Return [x, y] of the center of cell containing provided text 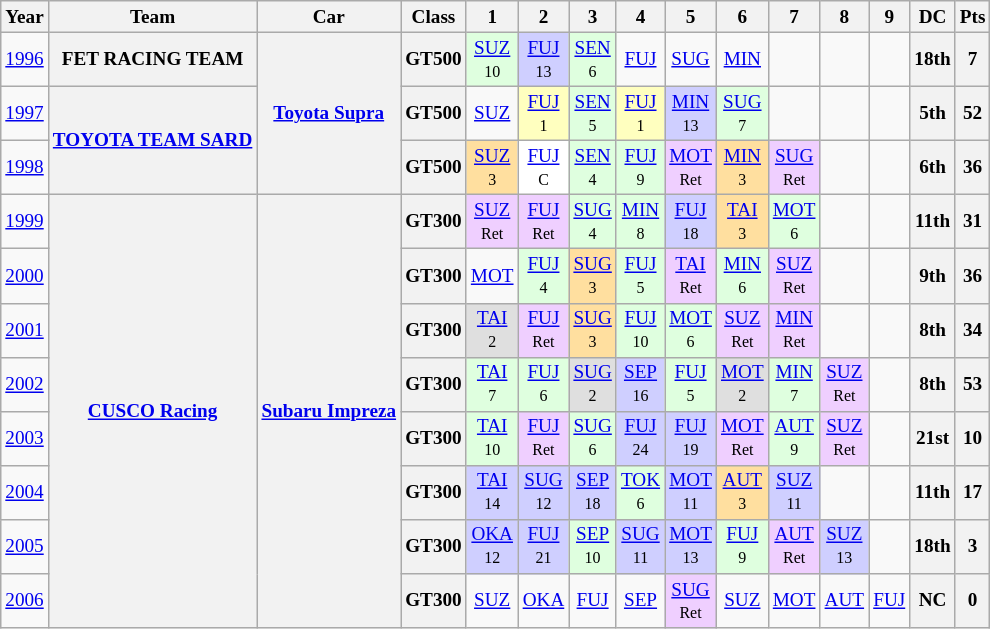
TAI10 [492, 438]
SUG [691, 59]
SUG6 [593, 438]
2002 [25, 384]
TAI3 [742, 222]
OKA12 [492, 546]
5 [691, 17]
0 [972, 601]
4 [640, 17]
AUT3 [742, 492]
Toyota Supra [329, 113]
SUZ11 [794, 492]
SUG11 [640, 546]
SUZ10 [492, 59]
1999 [25, 222]
MIN8 [640, 222]
52 [972, 113]
SEP18 [593, 492]
9th [932, 276]
2001 [25, 330]
Class [434, 17]
TOYOTA TEAM SARD [152, 140]
SEP [640, 601]
SUG7 [742, 113]
FUJ19 [691, 438]
SEN4 [593, 167]
FUJ10 [640, 330]
2 [544, 17]
FUJC [544, 167]
FET RACING TEAM [152, 59]
2005 [25, 546]
53 [972, 384]
6 [742, 17]
34 [972, 330]
MIN7 [794, 384]
TAI7 [492, 384]
MOT13 [691, 546]
SUZ3 [492, 167]
SUG2 [593, 384]
TAIRet [691, 276]
Year [25, 17]
MOT11 [691, 492]
FUJ21 [544, 546]
Subaru Impreza [329, 412]
5th [932, 113]
10 [972, 438]
MINRet [794, 330]
SEN5 [593, 113]
9 [890, 17]
FUJ4 [544, 276]
8 [844, 17]
MOT2 [742, 384]
1 [492, 17]
17 [972, 492]
2003 [25, 438]
1996 [25, 59]
FUJ24 [640, 438]
AUT [844, 601]
SUZ13 [844, 546]
MIN3 [742, 167]
2004 [25, 492]
MIN13 [691, 113]
SUG4 [593, 222]
TAI14 [492, 492]
Car [329, 17]
SEP16 [640, 384]
1997 [25, 113]
DC [932, 17]
FUJ13 [544, 59]
SEP10 [593, 546]
21st [932, 438]
OKA [544, 601]
Pts [972, 17]
FUJ6 [544, 384]
TOK6 [640, 492]
1998 [25, 167]
AUT9 [794, 438]
SEN6 [593, 59]
MIN6 [742, 276]
6th [932, 167]
SUG12 [544, 492]
NC [932, 601]
FUJ18 [691, 222]
CUSCO Racing [152, 412]
AUTRet [794, 546]
2000 [25, 276]
2006 [25, 601]
MIN [742, 59]
31 [972, 222]
Team [152, 17]
TAI2 [492, 330]
